Find where the given text appears and provide that cell's center as [X, Y] coordinate. 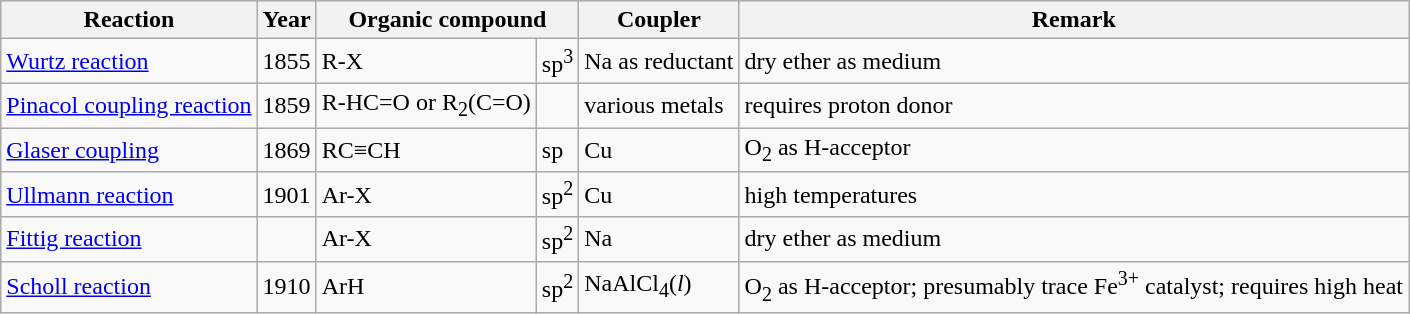
RC≡CH [426, 150]
1910 [286, 286]
Organic compound [448, 20]
ArH [426, 286]
1869 [286, 150]
sp [557, 150]
Fittig reaction [129, 240]
1901 [286, 194]
high temperatures [1074, 194]
Ullmann reaction [129, 194]
Glaser coupling [129, 150]
1859 [286, 105]
requires proton donor [1074, 105]
various metals [659, 105]
Pinacol coupling reaction [129, 105]
NaAlCl4(l) [659, 286]
O2 as H-acceptor; presumably trace Fe3+ catalyst; requires high heat [1074, 286]
Remark [1074, 20]
1855 [286, 62]
Coupler [659, 20]
Na [659, 240]
Year [286, 20]
Scholl reaction [129, 286]
O2 as H-acceptor [1074, 150]
sp3 [557, 62]
Na as reductant [659, 62]
Reaction [129, 20]
Wurtz reaction [129, 62]
R-HC=O or R2(C=O) [426, 105]
R-X [426, 62]
